Pinpoint the cell where the given text exists, returning its (X, Y) midpoint coordinate. 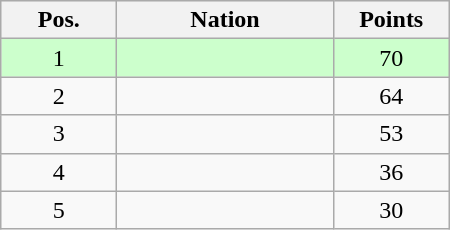
30 (391, 210)
4 (59, 172)
2 (59, 96)
5 (59, 210)
64 (391, 96)
53 (391, 134)
Points (391, 20)
3 (59, 134)
Nation (225, 20)
1 (59, 58)
36 (391, 172)
70 (391, 58)
Pos. (59, 20)
